Find where the given text appears and provide that cell's center as (x, y) coordinate. 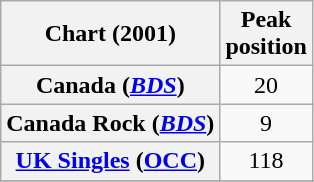
20 (266, 85)
Canada (BDS) (110, 85)
Peakposition (266, 34)
UK Singles (OCC) (110, 161)
Chart (2001) (110, 34)
118 (266, 161)
Canada Rock (BDS) (110, 123)
9 (266, 123)
